Extract the [X, Y] coordinate from the center of the cell holding the provided text.  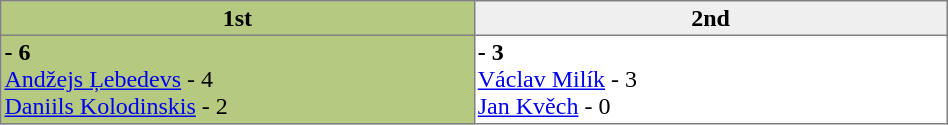
- 6Andžejs Ļebedevs - 4Daniils Kolodinskis - 2 [238, 79]
- 3Václav Milík - 3Jan Kvěch - 0 [710, 79]
2nd [710, 18]
1st [238, 18]
